Return the (X, Y) coordinate for the center point of the cell that contains the specified text.  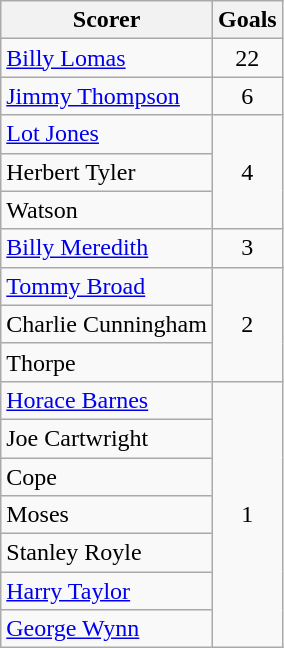
Harry Taylor (107, 591)
Thorpe (107, 362)
Charlie Cunningham (107, 324)
Billy Meredith (107, 248)
3 (247, 248)
Lot Jones (107, 134)
Joe Cartwright (107, 438)
Stanley Royle (107, 553)
2 (247, 324)
Jimmy Thompson (107, 96)
Billy Lomas (107, 58)
1 (247, 514)
6 (247, 96)
4 (247, 172)
George Wynn (107, 629)
Watson (107, 210)
Moses (107, 515)
Goals (247, 20)
Herbert Tyler (107, 172)
Tommy Broad (107, 286)
22 (247, 58)
Horace Barnes (107, 400)
Scorer (107, 20)
Cope (107, 477)
